Scan for the cell matching the given text and deliver its (x, y) coordinate at center. 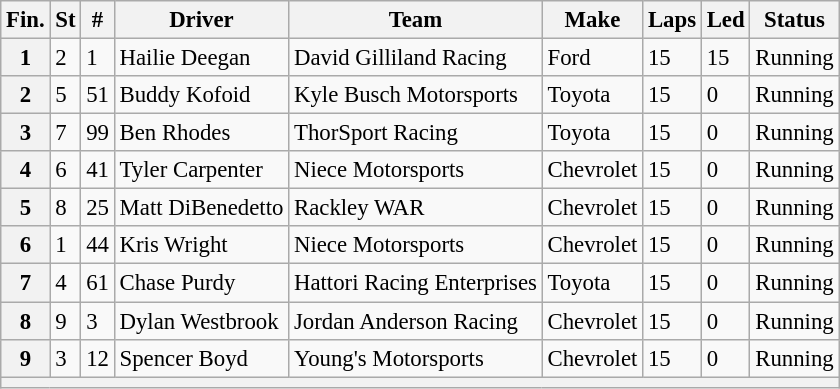
ThorSport Racing (416, 133)
Team (416, 20)
Laps (672, 20)
Hattori Racing Enterprises (416, 283)
Kyle Busch Motorsports (416, 95)
Dylan Westbrook (201, 321)
Rackley WAR (416, 208)
Chase Purdy (201, 283)
St (66, 20)
David Gilliland Racing (416, 58)
Ford (592, 58)
Jordan Anderson Racing (416, 321)
25 (98, 208)
Hailie Deegan (201, 58)
Kris Wright (201, 245)
Matt DiBenedetto (201, 208)
Young's Motorsports (416, 358)
Spencer Boyd (201, 358)
41 (98, 170)
Fin. (26, 20)
61 (98, 283)
Driver (201, 20)
Make (592, 20)
12 (98, 358)
99 (98, 133)
51 (98, 95)
Led (726, 20)
Ben Rhodes (201, 133)
Status (794, 20)
Buddy Kofoid (201, 95)
44 (98, 245)
# (98, 20)
Tyler Carpenter (201, 170)
